For the text-containing cell, return its midpoint in (X, Y) coordinate format. 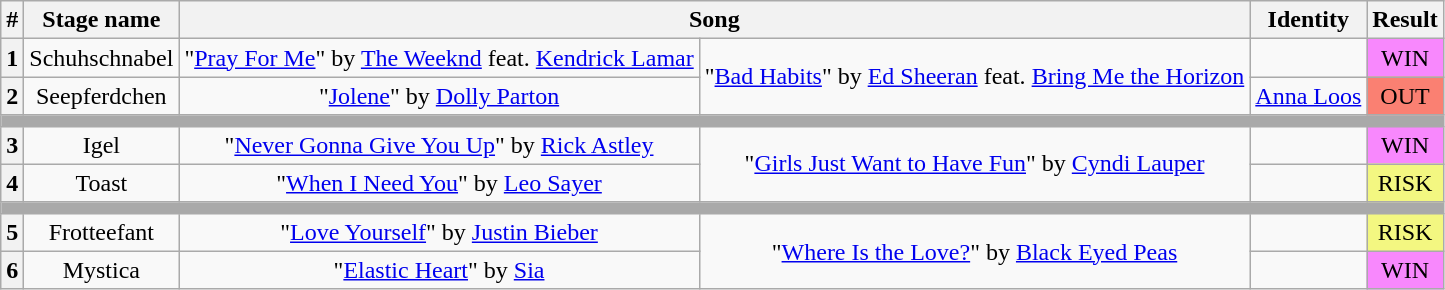
5 (12, 232)
Result (1405, 20)
Stage name (102, 20)
"Jolene" by Dolly Parton (439, 96)
Toast (102, 183)
OUT (1405, 96)
"Where Is the Love?" by Black Eyed Peas (974, 251)
3 (12, 145)
Mystica (102, 270)
1 (12, 58)
"Pray For Me" by The Weeknd feat. Kendrick Lamar (439, 58)
# (12, 20)
"Girls Just Want to Have Fun" by Cyndi Lauper (974, 164)
"Elastic Heart" by Sia (439, 270)
"Bad Habits" by Ed Sheeran feat. Bring Me the Horizon (974, 77)
4 (12, 183)
2 (12, 96)
"Love Yourself" by Justin Bieber (439, 232)
Seepferdchen (102, 96)
Schuhschnabel (102, 58)
6 (12, 270)
Igel (102, 145)
Identity (1308, 20)
"When I Need You" by Leo Sayer (439, 183)
Frotteefant (102, 232)
Anna Loos (1308, 96)
"Never Gonna Give You Up" by Rick Astley (439, 145)
Song (714, 20)
